Detect which cell encompasses the target text, then output its [x, y] center coordinate. 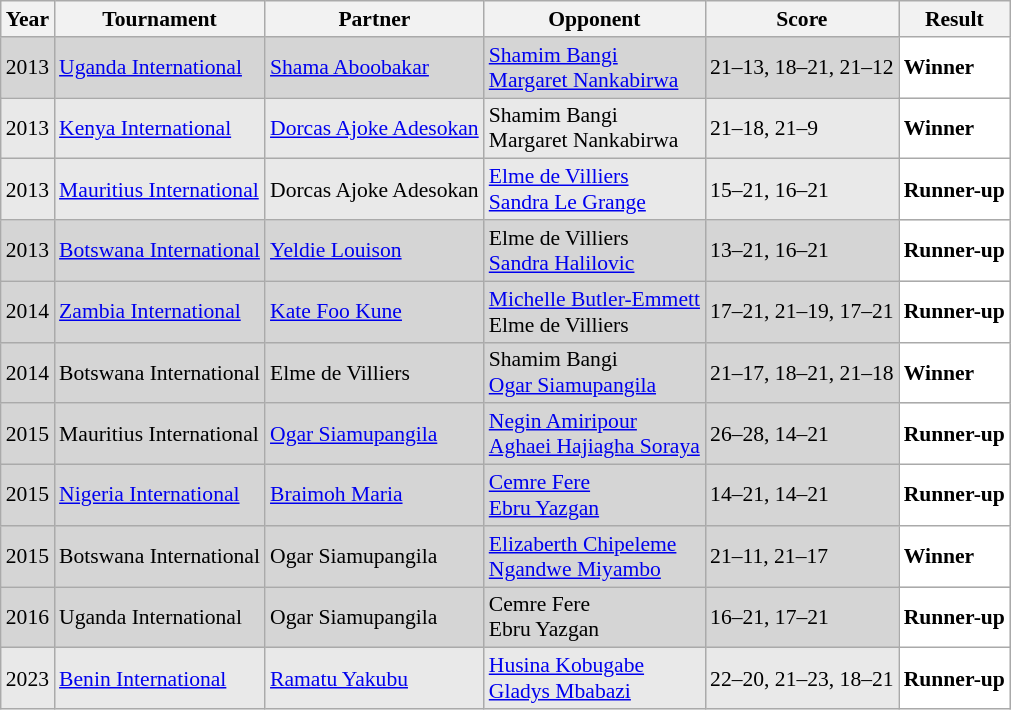
21–18, 21–9 [802, 128]
Benin International [160, 678]
Husina Kobugabe Gladys Mbabazi [594, 678]
Kenya International [160, 128]
2016 [28, 618]
21–13, 18–21, 21–12 [802, 68]
Elme de Villiers Sandra Le Grange [594, 190]
Partner [374, 19]
Shamim Bangi Ogar Siamupangila [594, 372]
Zambia International [160, 312]
26–28, 14–21 [802, 434]
Elizaberth Chipeleme Ngandwe Miyambo [594, 556]
16–21, 17–21 [802, 618]
Ramatu Yakubu [374, 678]
2023 [28, 678]
Opponent [594, 19]
15–21, 16–21 [802, 190]
Year [28, 19]
14–21, 14–21 [802, 496]
13–21, 16–21 [802, 250]
17–21, 21–19, 17–21 [802, 312]
Result [954, 19]
Score [802, 19]
21–11, 21–17 [802, 556]
Nigeria International [160, 496]
Shama Aboobakar [374, 68]
Braimoh Maria [374, 496]
Kate Foo Kune [374, 312]
Tournament [160, 19]
22–20, 21–23, 18–21 [802, 678]
Michelle Butler-Emmett Elme de Villiers [594, 312]
Elme de Villiers [374, 372]
Negin Amiripour Aghaei Hajiagha Soraya [594, 434]
Yeldie Louison [374, 250]
21–17, 18–21, 21–18 [802, 372]
Elme de Villiers Sandra Halilovic [594, 250]
